Output the [X, Y] coordinate of the center of the cell containing the given text.  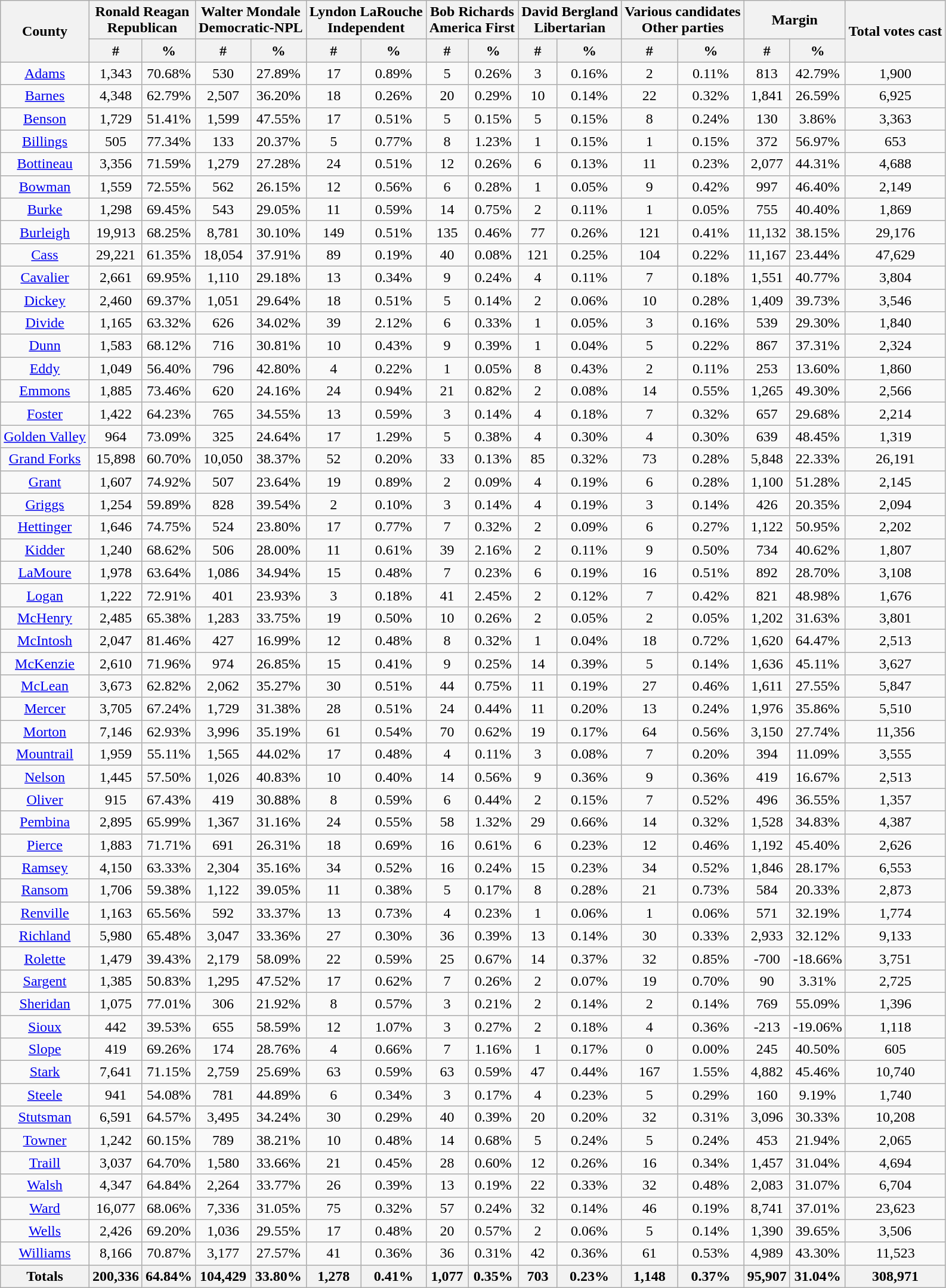
0.69% [394, 845]
60.15% [168, 1140]
77 [538, 232]
31.16% [278, 822]
10,208 [895, 1117]
65.48% [168, 936]
Various candidatesOther parties [683, 20]
0.85% [711, 958]
1,840 [895, 323]
174 [223, 1049]
506 [223, 550]
1,583 [116, 346]
48.45% [817, 436]
51.28% [817, 482]
2,507 [223, 96]
1,265 [767, 391]
2,873 [895, 890]
Eddy [45, 369]
Traill [45, 1163]
1,110 [223, 277]
Logan [45, 595]
29,221 [116, 255]
46 [650, 1208]
29.30% [817, 323]
716 [223, 346]
4,989 [767, 1253]
65.99% [168, 822]
0.07% [589, 981]
571 [767, 913]
63.32% [168, 323]
2,426 [116, 1231]
39.05% [278, 890]
0.70% [711, 981]
64.47% [817, 640]
67.43% [168, 800]
1,049 [116, 369]
28.70% [817, 572]
1.16% [493, 1049]
72.55% [168, 187]
2,626 [895, 845]
Grant [45, 482]
2,933 [767, 936]
3,506 [895, 1231]
35.19% [278, 732]
44 [447, 686]
130 [767, 119]
1.07% [394, 1026]
1,580 [223, 1163]
Walter MondaleDemocratic-NPL [251, 20]
997 [767, 187]
29.18% [278, 277]
Total votes cast [895, 31]
620 [223, 391]
73 [650, 459]
Ronald ReaganRepublican [142, 20]
30.33% [817, 1117]
1.23% [493, 141]
8,781 [223, 232]
26.59% [817, 96]
35.16% [278, 868]
16.67% [817, 777]
34.02% [278, 323]
1,636 [767, 664]
26 [333, 1185]
4,694 [895, 1163]
56.97% [817, 141]
426 [767, 504]
530 [223, 73]
28.00% [278, 550]
-18.66% [817, 958]
Nelson [45, 777]
40.62% [817, 550]
38.21% [278, 1140]
592 [223, 913]
21.94% [817, 1140]
200,336 [116, 1276]
2,566 [895, 391]
55.09% [817, 1004]
149 [333, 232]
34.83% [817, 822]
13.60% [817, 369]
7,641 [116, 1072]
4,882 [767, 1072]
11,132 [767, 232]
1,528 [767, 822]
507 [223, 482]
45.11% [817, 664]
Bob RichardsAmerica First [472, 20]
Ramsey [45, 868]
McKenzie [45, 664]
68.62% [168, 550]
1,900 [895, 73]
54.08% [168, 1095]
1,319 [895, 436]
1,222 [116, 595]
31.63% [817, 618]
3.86% [817, 119]
68.06% [168, 1208]
20.33% [817, 890]
3,096 [767, 1117]
McHenry [45, 618]
3,673 [116, 686]
10,050 [223, 459]
821 [767, 595]
539 [767, 323]
47.55% [278, 119]
3,177 [223, 1253]
0.82% [493, 391]
769 [767, 1004]
691 [223, 845]
6,704 [895, 1185]
Oliver [45, 800]
Burke [45, 209]
70.68% [168, 73]
306 [223, 1004]
828 [223, 504]
135 [447, 232]
64.70% [168, 1163]
1,051 [223, 300]
27.89% [278, 73]
46.40% [817, 187]
133 [223, 141]
6,591 [116, 1117]
0.94% [394, 391]
0.72% [711, 640]
95,907 [767, 1276]
18,054 [223, 255]
Dickey [45, 300]
39.54% [278, 504]
85 [538, 459]
9.19% [817, 1095]
Stark [45, 1072]
70 [447, 732]
1,240 [116, 550]
29.64% [278, 300]
9,133 [895, 936]
655 [223, 1026]
1,457 [767, 1163]
Sheridan [45, 1004]
Grand Forks [45, 459]
36.55% [817, 800]
31.07% [817, 1185]
71.71% [168, 845]
27.74% [817, 732]
941 [116, 1095]
703 [538, 1276]
1,885 [116, 391]
104,429 [223, 1276]
77.34% [168, 141]
33.80% [278, 1276]
2,725 [895, 981]
3,801 [895, 618]
Foster [45, 414]
Walsh [45, 1185]
755 [767, 209]
Slope [45, 1049]
70.87% [168, 1253]
0.60% [493, 1163]
33.36% [278, 936]
55.11% [168, 754]
1,343 [116, 73]
1,611 [767, 686]
40.83% [278, 777]
57 [447, 1208]
1,774 [895, 913]
104 [650, 255]
Ransom [45, 890]
64 [650, 732]
33 [447, 459]
401 [223, 595]
26,191 [895, 459]
Kidder [45, 550]
67.24% [168, 709]
1,163 [116, 913]
21.92% [278, 1004]
20.35% [817, 504]
25 [447, 958]
47.52% [278, 981]
2,759 [223, 1072]
65.38% [168, 618]
1,740 [895, 1095]
1,620 [767, 640]
23.64% [278, 482]
16,077 [116, 1208]
2.12% [394, 323]
60.70% [168, 459]
2,460 [116, 300]
Ward [45, 1208]
2,094 [895, 504]
3,356 [116, 164]
Towner [45, 1140]
57.50% [168, 777]
626 [223, 323]
3,555 [895, 754]
30.10% [278, 232]
892 [767, 572]
1,390 [767, 1231]
29.55% [278, 1231]
County [45, 31]
Hettinger [45, 527]
5,980 [116, 936]
Mercer [45, 709]
35.27% [278, 686]
59.38% [168, 890]
16.99% [278, 640]
562 [223, 187]
72.91% [168, 595]
74.92% [168, 482]
1,367 [223, 822]
26.15% [278, 187]
Williams [45, 1253]
74.75% [168, 527]
71.15% [168, 1072]
26.31% [278, 845]
1,978 [116, 572]
3,627 [895, 664]
42 [538, 1253]
2,149 [895, 187]
1,646 [116, 527]
Emmons [45, 391]
37.01% [817, 1208]
4,688 [895, 164]
22.33% [817, 459]
Divide [45, 323]
543 [223, 209]
Bowman [45, 187]
27.57% [278, 1253]
Adams [45, 73]
2,661 [116, 277]
0.67% [493, 958]
23.93% [278, 595]
253 [767, 369]
0.10% [394, 504]
10,740 [895, 1072]
Barnes [45, 96]
1,860 [895, 369]
Griggs [45, 504]
40.50% [817, 1049]
33.75% [278, 618]
69.26% [168, 1049]
69.20% [168, 1231]
29,176 [895, 232]
37.31% [817, 346]
24.16% [278, 391]
0.35% [493, 1276]
47 [538, 1072]
245 [767, 1049]
58 [447, 822]
2,179 [223, 958]
90 [767, 981]
1,026 [223, 777]
Sioux [45, 1026]
5,510 [895, 709]
39.73% [817, 300]
8,741 [767, 1208]
4,387 [895, 822]
38.37% [278, 459]
657 [767, 414]
69.95% [168, 277]
394 [767, 754]
26.85% [278, 664]
4,348 [116, 96]
1,086 [223, 572]
Sargent [45, 981]
308,971 [895, 1276]
867 [767, 346]
3,996 [223, 732]
8,166 [116, 1253]
38.15% [817, 232]
0.53% [711, 1253]
1,846 [767, 868]
34.24% [278, 1117]
47,629 [895, 255]
50.95% [817, 527]
605 [895, 1049]
3,037 [116, 1163]
Golden Valley [45, 436]
23,623 [895, 1208]
Bottineau [45, 164]
0.68% [493, 1140]
1,100 [767, 482]
2,065 [895, 1140]
3.31% [817, 981]
45.40% [817, 845]
68.12% [168, 346]
11,523 [895, 1253]
1,396 [895, 1004]
1,279 [223, 164]
734 [767, 550]
27.55% [817, 686]
61.35% [168, 255]
2.45% [493, 595]
5,848 [767, 459]
62.79% [168, 96]
David BerglandLibertarian [570, 20]
Lyndon LaRoucheIndependent [366, 20]
51.41% [168, 119]
2,264 [223, 1185]
11,167 [767, 255]
442 [116, 1026]
1,075 [116, 1004]
1,599 [223, 119]
1.29% [394, 436]
1,036 [223, 1231]
68.25% [168, 232]
63.64% [168, 572]
796 [223, 369]
1,706 [116, 890]
31.05% [278, 1208]
McIntosh [45, 640]
584 [767, 890]
71.96% [168, 664]
Morton [45, 732]
453 [767, 1140]
39.65% [817, 1231]
20.37% [278, 141]
2,324 [895, 346]
1,298 [116, 209]
505 [116, 141]
3,546 [895, 300]
Cavalier [45, 277]
7,336 [223, 1208]
37.91% [278, 255]
30.81% [278, 346]
1,607 [116, 482]
2.16% [493, 550]
1,883 [116, 845]
35.86% [817, 709]
Steele [45, 1095]
0.21% [493, 1004]
31.38% [278, 709]
29 [538, 822]
4,347 [116, 1185]
75 [333, 1208]
73.09% [168, 436]
63.33% [168, 868]
2,145 [895, 482]
3,751 [895, 958]
11,356 [895, 732]
Dunn [45, 346]
33.77% [278, 1185]
0.00% [711, 1049]
1,976 [767, 709]
0 [650, 1049]
Richland [45, 936]
24.64% [278, 436]
0.45% [394, 1163]
1,295 [223, 981]
496 [767, 800]
789 [223, 1140]
34.55% [278, 414]
28.17% [817, 868]
77.01% [168, 1004]
Pembina [45, 822]
Wells [45, 1231]
32.12% [817, 936]
23.44% [817, 255]
1,559 [116, 187]
36.20% [278, 96]
69.45% [168, 209]
1,202 [767, 618]
62.93% [168, 732]
3,363 [895, 119]
34.94% [278, 572]
1,192 [767, 845]
64.23% [168, 414]
49.30% [817, 391]
1,165 [116, 323]
1,445 [116, 777]
3,705 [116, 709]
5,847 [895, 686]
15,898 [116, 459]
58.09% [278, 958]
2,077 [767, 164]
39.43% [168, 958]
6,553 [895, 868]
1,357 [895, 800]
3,047 [223, 936]
0.40% [394, 777]
1,807 [895, 550]
40.77% [817, 277]
964 [116, 436]
0.12% [589, 595]
3,804 [895, 277]
48.98% [817, 595]
2,895 [116, 822]
372 [767, 141]
Stutsman [45, 1117]
29.68% [817, 414]
30.88% [278, 800]
0.54% [394, 732]
45.46% [817, 1072]
1.55% [711, 1072]
59.89% [168, 504]
42.79% [817, 73]
2,610 [116, 664]
Totals [45, 1276]
Rolette [45, 958]
2,485 [116, 618]
McLean [45, 686]
160 [767, 1095]
1,422 [116, 414]
64.57% [168, 1117]
29.05% [278, 209]
2,062 [223, 686]
813 [767, 73]
19,913 [116, 232]
1,676 [895, 595]
2,214 [895, 414]
1,077 [447, 1276]
2,202 [895, 527]
42.80% [278, 369]
39.53% [168, 1026]
1,385 [116, 981]
69.37% [168, 300]
Renville [45, 913]
LaMoure [45, 572]
33.66% [278, 1163]
1,278 [333, 1276]
Burleigh [45, 232]
44.31% [817, 164]
639 [767, 436]
3,108 [895, 572]
4,150 [116, 868]
33.37% [278, 913]
1,841 [767, 96]
167 [650, 1072]
Margin [794, 20]
427 [223, 640]
25.69% [278, 1072]
1,283 [223, 618]
27.28% [278, 164]
653 [895, 141]
1,148 [650, 1276]
1,409 [767, 300]
7,146 [116, 732]
781 [223, 1095]
62.82% [168, 686]
3,150 [767, 732]
1,551 [767, 277]
44.02% [278, 754]
71.59% [168, 164]
28.76% [278, 1049]
Billings [45, 141]
1,254 [116, 504]
56.40% [168, 369]
1.32% [493, 822]
1,118 [895, 1026]
81.46% [168, 640]
11.09% [817, 754]
Cass [45, 255]
325 [223, 436]
2,083 [767, 1185]
73.46% [168, 391]
-19.06% [817, 1026]
58.59% [278, 1026]
1,242 [116, 1140]
1,869 [895, 209]
Pierce [45, 845]
915 [116, 800]
1,479 [116, 958]
2,304 [223, 868]
3,495 [223, 1117]
65.56% [168, 913]
32.19% [817, 913]
52 [333, 459]
974 [223, 664]
-213 [767, 1026]
524 [223, 527]
50.83% [168, 981]
23.80% [278, 527]
6,925 [895, 96]
40.40% [817, 209]
43.30% [817, 1253]
1,959 [116, 754]
-700 [767, 958]
89 [333, 255]
2,047 [116, 640]
Benson [45, 119]
1,565 [223, 754]
Mountrail [45, 754]
765 [223, 414]
44.89% [278, 1095]
